Scan for the cell matching the given text and deliver its (x, y) coordinate at center. 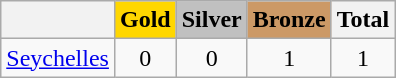
Total (363, 20)
Bronze (289, 20)
Seychelles (58, 58)
Gold (145, 20)
Silver (212, 20)
